Pinpoint the cell where the given text exists, returning its (x, y) midpoint coordinate. 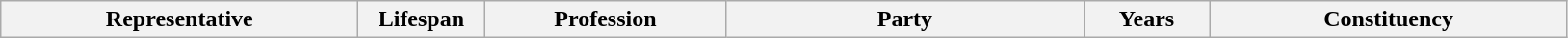
Party (905, 19)
Years (1146, 19)
Representative (179, 19)
Lifespan (422, 19)
Profession (605, 19)
Constituency (1389, 19)
